Capture the cell that displays the provided text and extract its [X, Y] central coordinate. 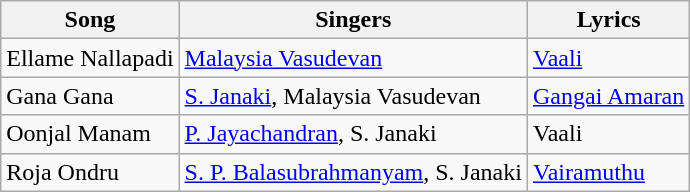
Gangai Amaran [608, 96]
P. Jayachandran, S. Janaki [353, 134]
Oonjal Manam [90, 134]
Singers [353, 20]
Lyrics [608, 20]
Song [90, 20]
Malaysia Vasudevan [353, 58]
S. P. Balasubrahmanyam, S. Janaki [353, 172]
Roja Ondru [90, 172]
Vairamuthu [608, 172]
Gana Gana [90, 96]
S. Janaki, Malaysia Vasudevan [353, 96]
Ellame Nallapadi [90, 58]
